Pinpoint the cell where the given text exists, returning its [x, y] midpoint coordinate. 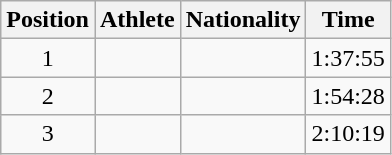
Nationality [243, 20]
2:10:19 [348, 134]
Athlete [137, 20]
Time [348, 20]
1:54:28 [348, 96]
2 [48, 96]
3 [48, 134]
Position [48, 20]
1 [48, 58]
1:37:55 [348, 58]
